Scan for the cell matching the given text and deliver its (X, Y) coordinate at center. 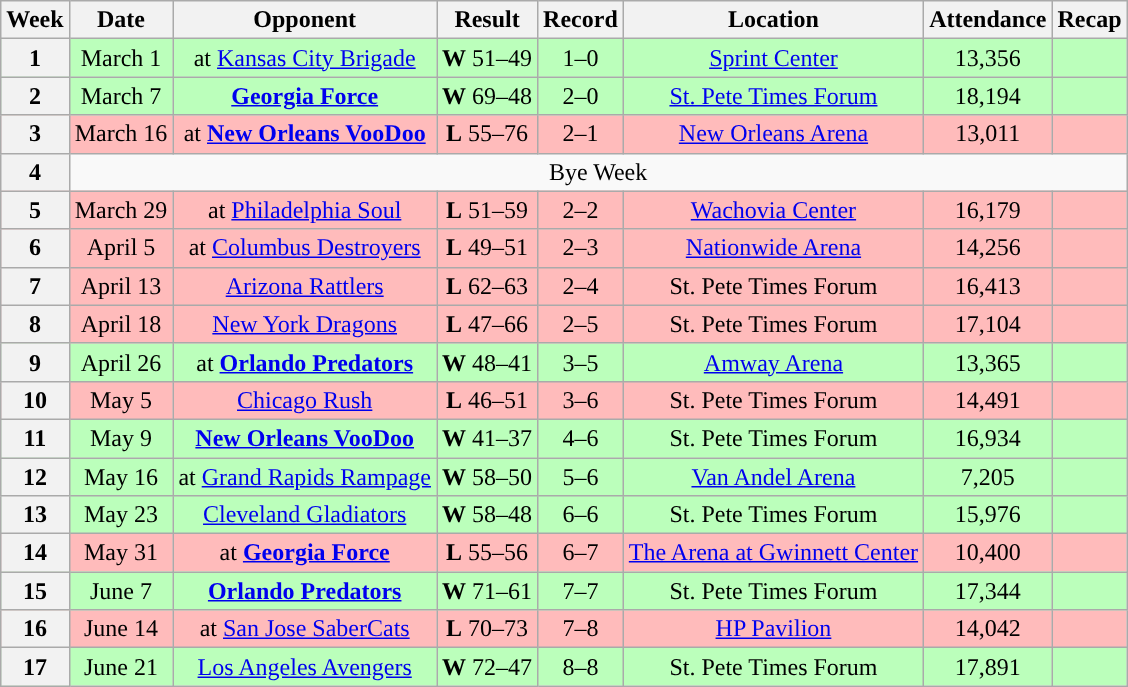
Record (581, 20)
at Philadelphia Soul (305, 210)
L 51–59 (488, 210)
June 21 (121, 667)
Opponent (305, 20)
at San Jose SaberCats (305, 629)
Result (488, 20)
Bye Week (598, 172)
Van Andel Arena (773, 477)
New York Dragons (305, 324)
2–2 (581, 210)
13,365 (988, 362)
14,042 (988, 629)
12 (35, 477)
W 72–47 (488, 667)
17 (35, 667)
1 (35, 58)
March 1 (121, 58)
2–4 (581, 286)
17,891 (988, 667)
15,976 (988, 515)
14,491 (988, 400)
Nationwide Arena (773, 248)
W 69–48 (488, 96)
6 (35, 248)
at Grand Rapids Rampage (305, 477)
April 18 (121, 324)
April 26 (121, 362)
W 58–48 (488, 515)
W 48–41 (488, 362)
W 71–61 (488, 591)
13 (35, 515)
May 23 (121, 515)
March 29 (121, 210)
Attendance (988, 20)
Location (773, 20)
8 (35, 324)
13,011 (988, 134)
W 58–50 (488, 477)
W 41–37 (488, 438)
17,344 (988, 591)
16,413 (988, 286)
at New Orleans VooDoo (305, 134)
16,179 (988, 210)
Georgia Force (305, 96)
Amway Arena (773, 362)
7–8 (581, 629)
3–6 (581, 400)
May 16 (121, 477)
Cleveland Gladiators (305, 515)
6–7 (581, 553)
April 13 (121, 286)
March 7 (121, 96)
at Georgia Force (305, 553)
17,104 (988, 324)
16,934 (988, 438)
10,400 (988, 553)
L 49–51 (488, 248)
Sprint Center (773, 58)
5 (35, 210)
11 (35, 438)
Chicago Rush (305, 400)
Arizona Rattlers (305, 286)
L 55–76 (488, 134)
June 7 (121, 591)
15 (35, 591)
New Orleans Arena (773, 134)
1–0 (581, 58)
3 (35, 134)
2–5 (581, 324)
Los Angeles Avengers (305, 667)
April 5 (121, 248)
5–6 (581, 477)
14 (35, 553)
2–0 (581, 96)
L 55–56 (488, 553)
The Arena at Gwinnett Center (773, 553)
9 (35, 362)
6–6 (581, 515)
16 (35, 629)
7 (35, 286)
4 (35, 172)
May 5 (121, 400)
at Columbus Destroyers (305, 248)
13,356 (988, 58)
Orlando Predators (305, 591)
18,194 (988, 96)
L 46–51 (488, 400)
4–6 (581, 438)
L 62–63 (488, 286)
3–5 (581, 362)
L 47–66 (488, 324)
2–1 (581, 134)
10 (35, 400)
W 51–49 (488, 58)
7–7 (581, 591)
New Orleans VooDoo (305, 438)
Date (121, 20)
May 9 (121, 438)
March 16 (121, 134)
May 31 (121, 553)
7,205 (988, 477)
Wachovia Center (773, 210)
Recap (1090, 20)
14,256 (988, 248)
2–3 (581, 248)
at Orlando Predators (305, 362)
L 70–73 (488, 629)
2 (35, 96)
Week (35, 20)
at Kansas City Brigade (305, 58)
8–8 (581, 667)
HP Pavilion (773, 629)
June 14 (121, 629)
